From the cell containing the given text, extract its center point as (x, y) coordinate. 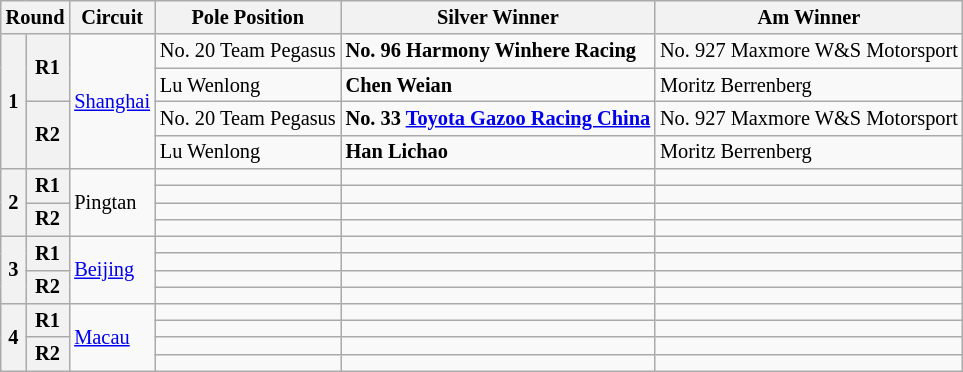
Pole Position (248, 17)
Han Lichao (498, 152)
Round (36, 17)
Silver Winner (498, 17)
Am Winner (809, 17)
No. 96 Harmony Winhere Racing (498, 51)
Pingtan (112, 202)
No. 33 Toyota Gazoo Racing China (498, 118)
Circuit (112, 17)
Macau (112, 336)
1 (14, 102)
Beijing (112, 270)
Chen Weian (498, 85)
2 (14, 202)
4 (14, 336)
3 (14, 270)
Shanghai (112, 102)
